Find where the given text appears and provide that cell's center as [x, y] coordinate. 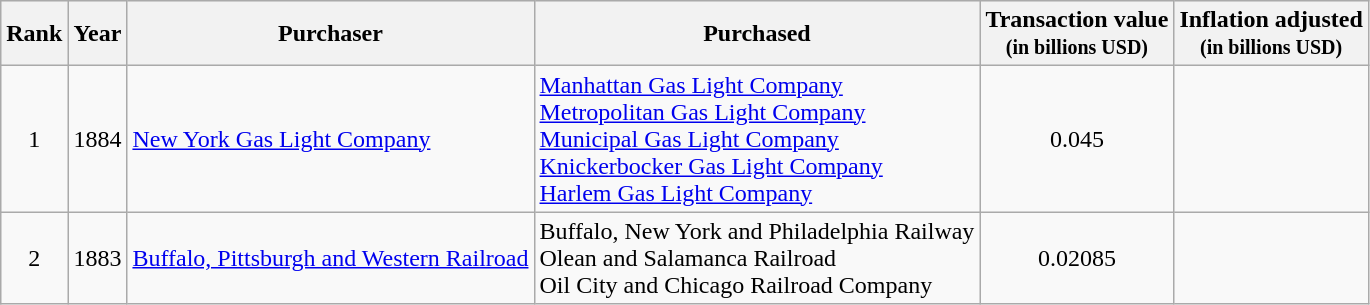
1883 [98, 258]
Purchased [757, 34]
Transaction value(in billions USD) [1077, 34]
2 [34, 258]
Purchaser [330, 34]
Buffalo, New York and Philadelphia Railway Olean and Salamanca Railroad Oil City and Chicago Railroad Company [757, 258]
Inflation adjusted(in billions USD) [1271, 34]
1884 [98, 139]
Manhattan Gas Light Company Metropolitan Gas Light Company Municipal Gas Light Company Knickerbocker Gas Light Company Harlem Gas Light Company [757, 139]
Rank [34, 34]
Buffalo, Pittsburgh and Western Railroad [330, 258]
Year [98, 34]
0.02085 [1077, 258]
0.045 [1077, 139]
New York Gas Light Company [330, 139]
1 [34, 139]
